Identify which cell holds the provided text, then report its [X, Y] central coordinate. 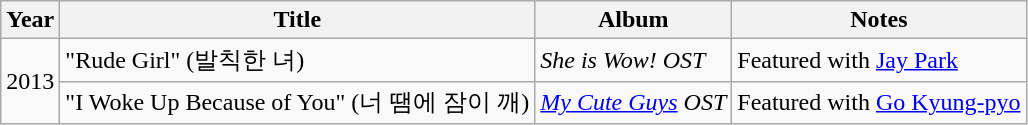
"I Woke Up Because of You" (너 땜에 잠이 깨) [298, 102]
Title [298, 20]
Featured with Jay Park [879, 60]
Year [30, 20]
Featured with Go Kyung-pyo [879, 102]
"Rude Girl" (발칙한 녀) [298, 60]
She is Wow! OST [634, 60]
2013 [30, 82]
My Cute Guys OST [634, 102]
Notes [879, 20]
Album [634, 20]
